Capture the cell that displays the provided text and extract its (x, y) central coordinate. 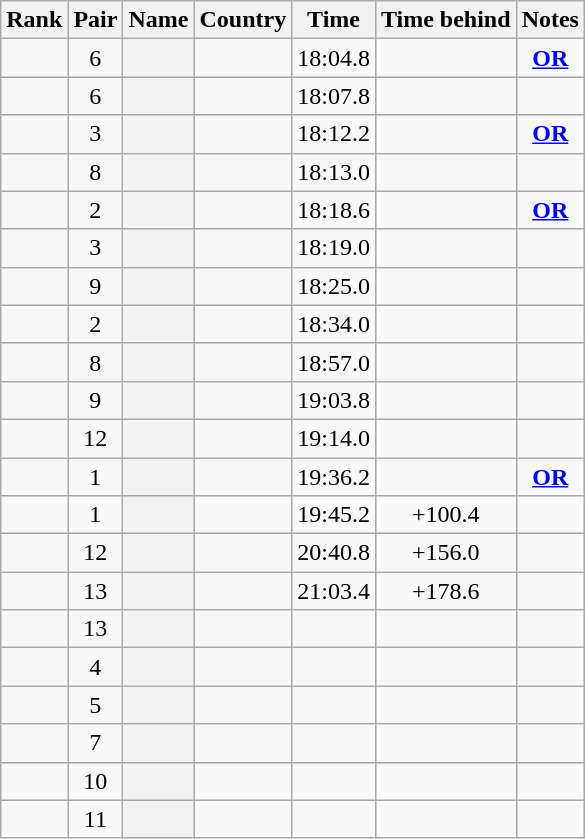
7 (96, 743)
11 (96, 819)
19:03.8 (334, 400)
Country (243, 20)
18:19.0 (334, 248)
+156.0 (446, 553)
Rank (34, 20)
19:14.0 (334, 438)
18:57.0 (334, 362)
19:45.2 (334, 515)
Name (158, 20)
19:36.2 (334, 477)
20:40.8 (334, 553)
18:12.2 (334, 134)
18:34.0 (334, 324)
Pair (96, 20)
21:03.4 (334, 591)
+178.6 (446, 591)
5 (96, 705)
18:13.0 (334, 172)
Time behind (446, 20)
Time (334, 20)
18:04.8 (334, 58)
18:07.8 (334, 96)
4 (96, 667)
18:25.0 (334, 286)
+100.4 (446, 515)
Notes (550, 20)
10 (96, 781)
18:18.6 (334, 210)
